Pinpoint the cell where the given text exists, returning its (x, y) midpoint coordinate. 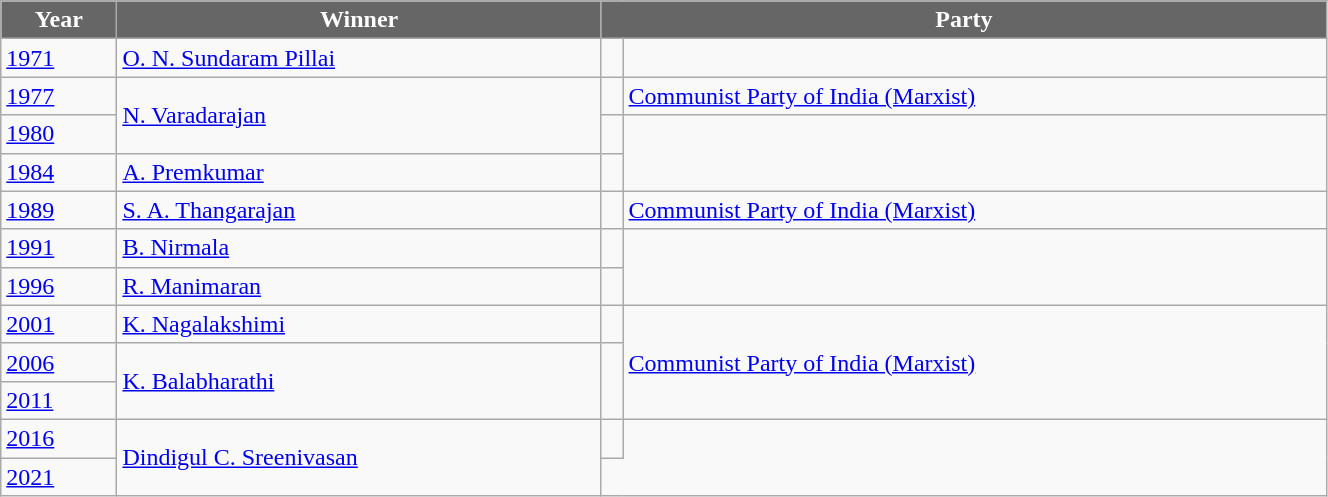
Party (964, 20)
1984 (59, 172)
R. Manimaran (359, 286)
A. Premkumar (359, 172)
2021 (59, 477)
S. A. Thangarajan (359, 210)
1996 (59, 286)
O. N. Sundaram Pillai (359, 58)
Winner (359, 20)
2006 (59, 362)
1977 (59, 96)
2011 (59, 400)
1989 (59, 210)
1971 (59, 58)
2016 (59, 438)
1991 (59, 248)
1980 (59, 134)
K. Balabharathi (359, 381)
K. Nagalakshimi (359, 324)
Dindigul C. Sreenivasan (359, 457)
B. Nirmala (359, 248)
2001 (59, 324)
N. Varadarajan (359, 115)
Year (59, 20)
